Search for the cell housing the specified text and yield its (x, y) center coordinate. 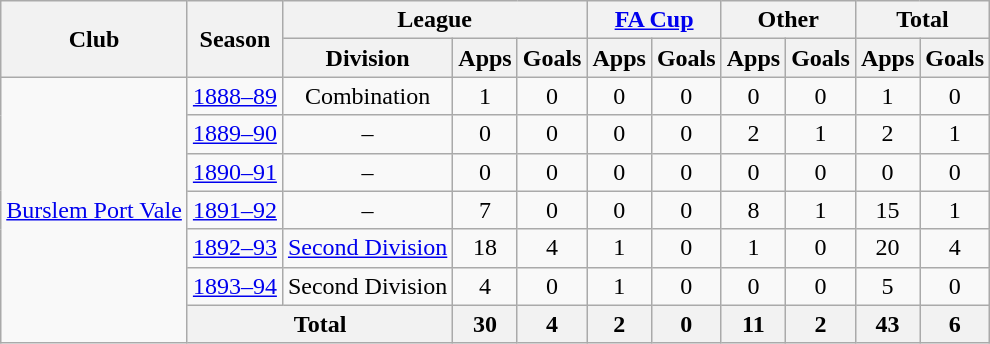
Season (234, 39)
League (434, 20)
1892–93 (234, 248)
7 (485, 210)
FA Cup (654, 20)
1890–91 (234, 172)
6 (955, 324)
18 (485, 248)
Club (94, 39)
Burslem Port Vale (94, 210)
Other (788, 20)
15 (887, 210)
43 (887, 324)
Division (367, 58)
1891–92 (234, 210)
11 (753, 324)
1893–94 (234, 286)
8 (753, 210)
Combination (367, 96)
30 (485, 324)
5 (887, 286)
20 (887, 248)
1888–89 (234, 96)
1889–90 (234, 134)
